Pinpoint the cell where the given text exists, returning its [X, Y] midpoint coordinate. 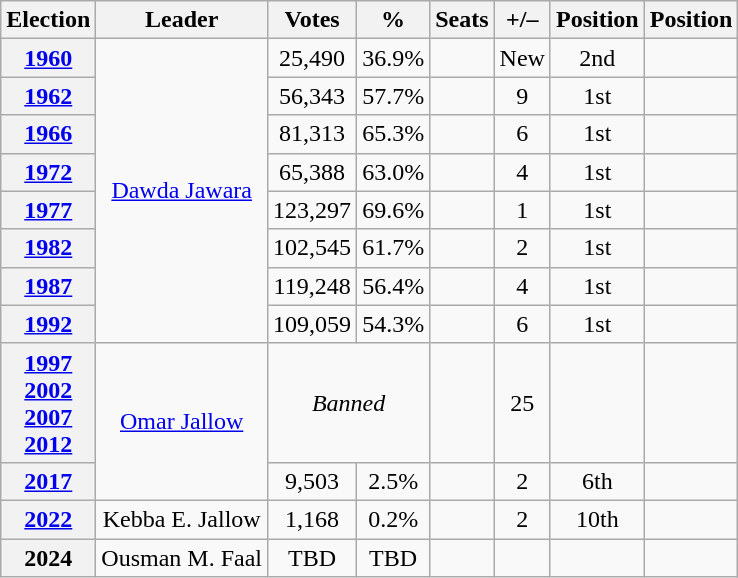
65,388 [312, 172]
56,343 [312, 96]
+/– [522, 20]
1982 [48, 248]
1987 [48, 286]
0.2% [394, 519]
2017 [48, 481]
56.4% [394, 286]
65.3% [394, 134]
6th [597, 481]
1997200220072012 [48, 402]
Kebba E. Jallow [182, 519]
1960 [48, 58]
1977 [48, 210]
9,503 [312, 481]
81,313 [312, 134]
2nd [597, 58]
54.3% [394, 324]
102,545 [312, 248]
Election [48, 20]
Banned [349, 402]
36.9% [394, 58]
25 [522, 402]
Ousman M. Faal [182, 557]
123,297 [312, 210]
63.0% [394, 172]
57.7% [394, 96]
1 [522, 210]
2022 [48, 519]
Dawda Jawara [182, 191]
61.7% [394, 248]
Seats [462, 20]
% [394, 20]
109,059 [312, 324]
119,248 [312, 286]
2024 [48, 557]
Votes [312, 20]
1966 [48, 134]
New [522, 58]
69.6% [394, 210]
25,490 [312, 58]
1992 [48, 324]
1972 [48, 172]
10th [597, 519]
Omar Jallow [182, 422]
2.5% [394, 481]
Leader [182, 20]
9 [522, 96]
1,168 [312, 519]
1962 [48, 96]
